Capture the cell that displays the provided text and extract its [X, Y] central coordinate. 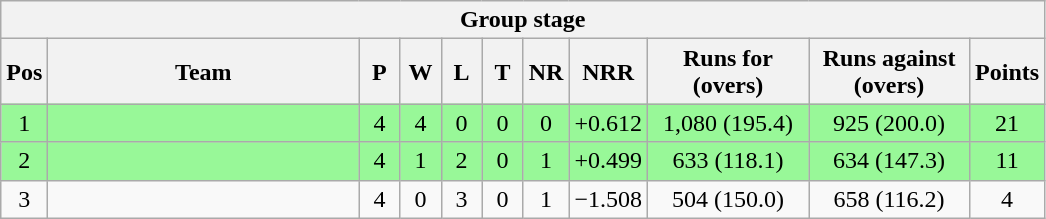
Runs against (overs) [890, 72]
P [380, 72]
21 [1008, 123]
633 (118.1) [728, 161]
Group stage [523, 20]
Pos [24, 72]
Runs for (overs) [728, 72]
W [420, 72]
+0.612 [608, 123]
634 (147.3) [890, 161]
T [502, 72]
NR [546, 72]
Points [1008, 72]
+0.499 [608, 161]
L [462, 72]
1,080 (195.4) [728, 123]
925 (200.0) [890, 123]
−1.508 [608, 199]
Team [204, 72]
658 (116.2) [890, 199]
NRR [608, 72]
11 [1008, 161]
504 (150.0) [728, 199]
